Return the (X, Y) coordinate for the center point of the cell that contains the specified text.  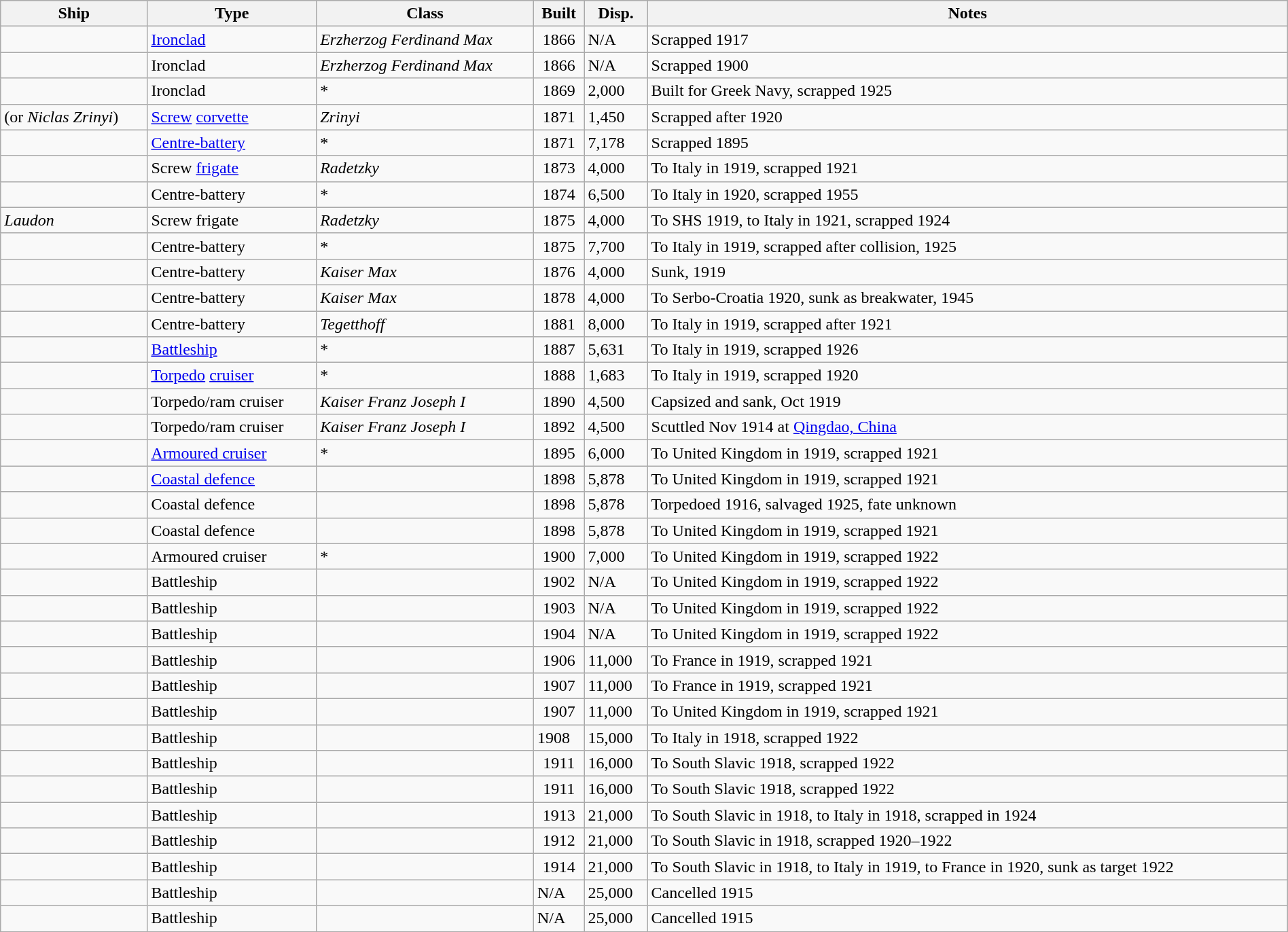
To South Slavic in 1918, to Italy in 1918, scrapped in 1924 (967, 815)
To Italy in 1919, scrapped after collision, 1925 (967, 246)
7,700 (615, 246)
Laudon (74, 220)
1873 (558, 168)
1881 (558, 324)
Disp. (615, 14)
To SHS 1919, to Italy in 1921, scrapped 1924 (967, 220)
7,000 (615, 556)
Sunk, 1919 (967, 272)
5,631 (615, 350)
8,000 (615, 324)
To Italy in 1920, scrapped 1955 (967, 194)
1869 (558, 91)
1876 (558, 272)
15,000 (615, 737)
1900 (558, 556)
1906 (558, 660)
1,450 (615, 117)
Capsized and sank, Oct 1919 (967, 401)
1887 (558, 350)
1874 (558, 194)
Built for Greek Navy, scrapped 1925 (967, 91)
To South Slavic in 1918, to Italy in 1919, to France in 1920, sunk as target 1922 (967, 867)
To Italy in 1919, scrapped 1921 (967, 168)
Built (558, 14)
Scrapped 1895 (967, 143)
1903 (558, 608)
Type (232, 14)
1904 (558, 634)
Ship (74, 14)
Torpedo cruiser (232, 376)
1902 (558, 582)
(or Niclas Zrinyi) (74, 117)
1895 (558, 453)
To Italy in 1918, scrapped 1922 (967, 737)
To Serbo-Croatia 1920, sunk as breakwater, 1945 (967, 298)
To Italy in 1919, scrapped 1926 (967, 350)
1878 (558, 298)
Tegetthoff (425, 324)
Scuttled Nov 1914 at Qingdao, China (967, 427)
1,683 (615, 376)
To Italy in 1919, scrapped after 1921 (967, 324)
6,500 (615, 194)
1888 (558, 376)
Zrinyi (425, 117)
Notes (967, 14)
1914 (558, 867)
2,000 (615, 91)
Torpedoed 1916, salvaged 1925, fate unknown (967, 505)
Scrapped 1900 (967, 65)
Class (425, 14)
1908 (558, 737)
7,178 (615, 143)
1890 (558, 401)
6,000 (615, 453)
To Italy in 1919, scrapped 1920 (967, 376)
Screw corvette (232, 117)
1892 (558, 427)
To South Slavic in 1918, scrapped 1920–1922 (967, 841)
Scrapped 1917 (967, 39)
1913 (558, 815)
Scrapped after 1920 (967, 117)
1912 (558, 841)
